Detect which cell encompasses the target text, then output its [X, Y] center coordinate. 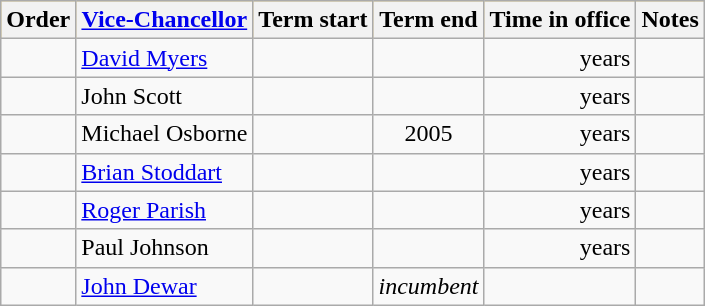
Paul Johnson [164, 248]
Michael Osborne [164, 134]
David Myers [164, 58]
Term end [428, 20]
Roger Parish [164, 210]
Brian Stoddart [164, 172]
Order [38, 20]
John Scott [164, 96]
2005 [428, 134]
Vice-Chancellor [164, 20]
Time in office [560, 20]
Term start [313, 20]
incumbent [428, 286]
John Dewar [164, 286]
Notes [670, 20]
